Locate the cell with the specified text and output its [X, Y] center coordinate. 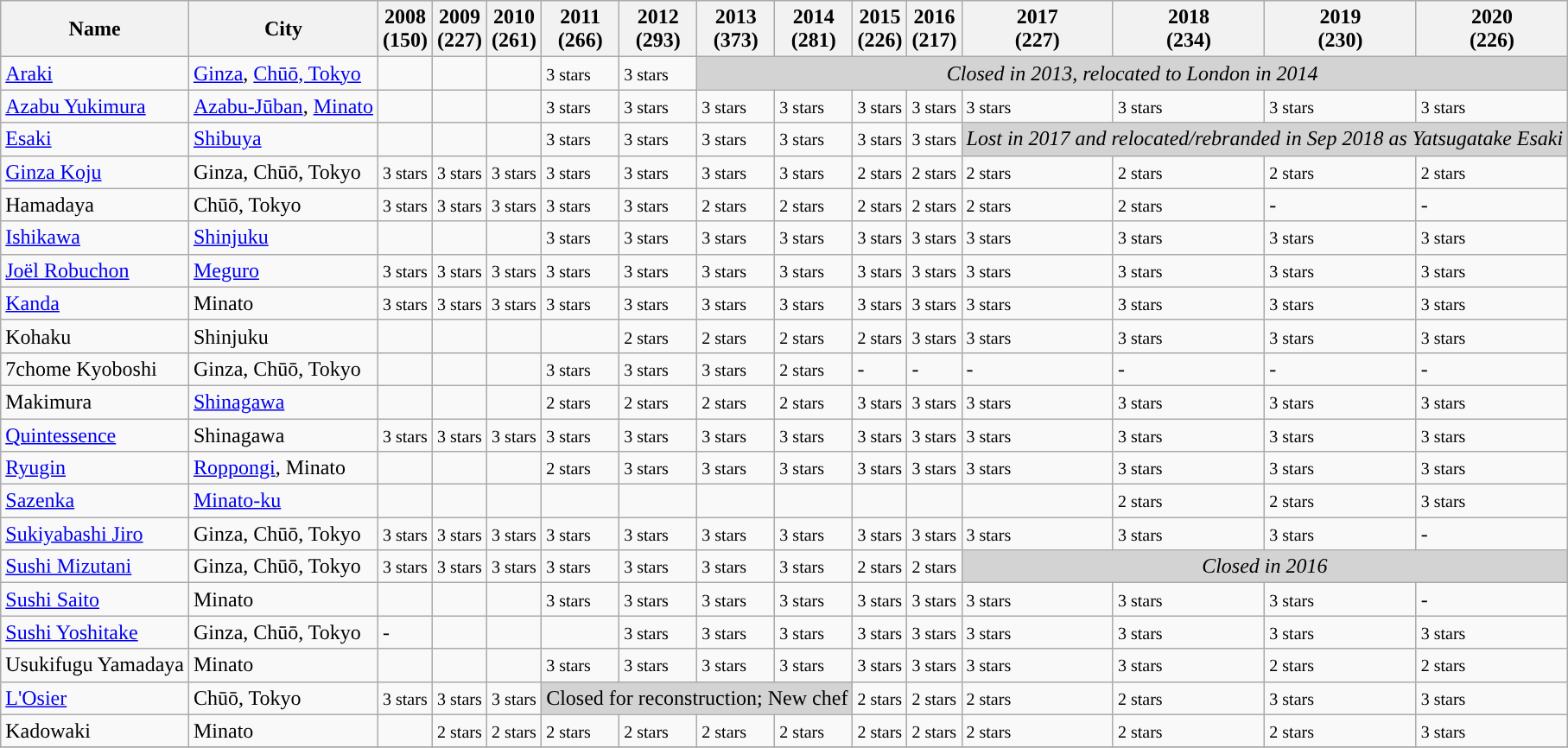
Araki [95, 73]
Closed for reconstruction; New chef [697, 698]
Closed in 2013, relocated to London in 2014 [1133, 73]
Esaki [95, 139]
Sushi Saito [95, 599]
Roppongi, Minato [283, 468]
Makimura [95, 402]
2012(293) [658, 29]
City [283, 29]
Azabu-Jūban, Minato [283, 106]
2015(226) [879, 29]
Sazenka [95, 501]
Sukiyabashi Jiro [95, 534]
2017(227) [1037, 29]
2008(150) [404, 29]
Azabu Yukimura [95, 106]
Quintessence [95, 434]
Sushi Yoshitake [95, 632]
Closed in 2016 [1265, 567]
2009(227) [460, 29]
2019(230) [1341, 29]
2016(217) [935, 29]
2014(281) [814, 29]
Name [95, 29]
Kadowaki [95, 731]
Ishikawa [95, 238]
Meguro [283, 270]
2010(261) [515, 29]
Hamadaya [95, 205]
L'Osier [95, 698]
Ginza Koju [95, 172]
Minato-ku [283, 501]
Ryugin [95, 468]
2013(373) [736, 29]
Kanda [95, 303]
Lost in 2017 and relocated/rebranded in Sep 2018 as Yatsugatake Esaki [1265, 139]
7chome Kyoboshi [95, 369]
2018(234) [1189, 29]
2011(266) [581, 29]
Kohaku [95, 336]
2020(226) [1491, 29]
Usukifugu Yamadaya [95, 665]
Joël Robuchon [95, 270]
Sushi Mizutani [95, 567]
Shibuya [283, 139]
